Capture the cell that displays the provided text and extract its [x, y] central coordinate. 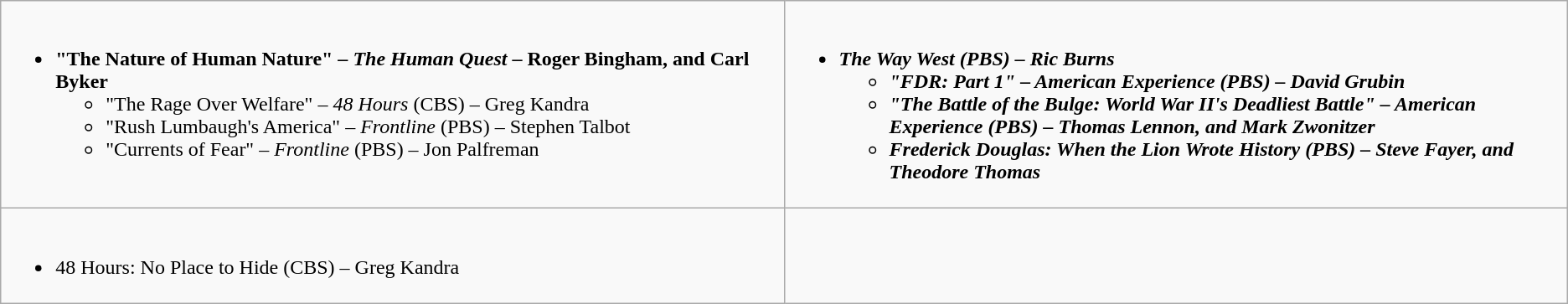
48 Hours: No Place to Hide (CBS) – Greg Kandra [392, 256]
